Detect which cell encompasses the target text, then output its [X, Y] center coordinate. 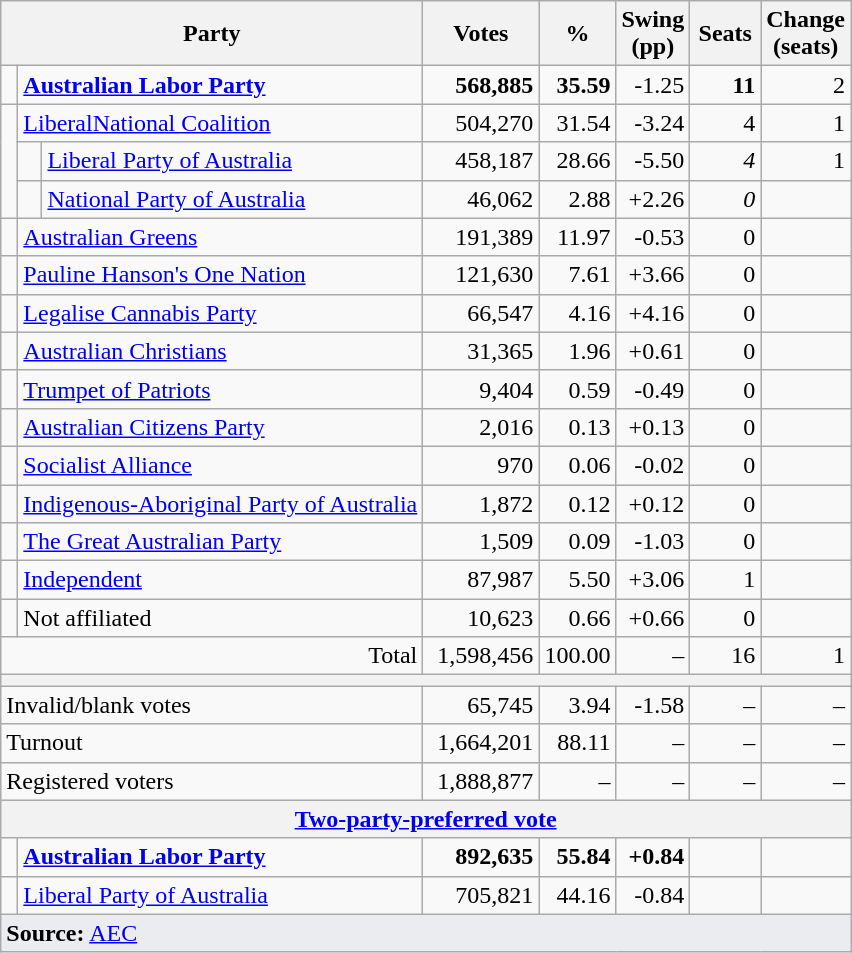
705,821 [481, 895]
-0.49 [653, 389]
+3.06 [653, 580]
Seats [726, 34]
Pauline Hanson's One Nation [220, 275]
0.13 [578, 427]
Australian Greens [220, 237]
% [578, 34]
+0.12 [653, 503]
0.06 [578, 465]
11.97 [578, 237]
11 [726, 85]
+4.16 [653, 313]
Socialist Alliance [220, 465]
Invalid/blank votes [212, 705]
+0.84 [653, 857]
+0.66 [653, 618]
-5.50 [653, 161]
-0.02 [653, 465]
+0.61 [653, 351]
87,987 [481, 580]
191,389 [481, 237]
-1.03 [653, 542]
Australian Christians [220, 351]
2.88 [578, 199]
Indigenous-Aboriginal Party of Australia [220, 503]
31,365 [481, 351]
Two-party-preferred vote [426, 819]
568,885 [481, 85]
-1.25 [653, 85]
970 [481, 465]
9,404 [481, 389]
55.84 [578, 857]
Swing (pp) [653, 34]
1,598,456 [481, 656]
Source: AEC [426, 933]
Votes [481, 34]
+3.66 [653, 275]
0.09 [578, 542]
121,630 [481, 275]
The Great Australian Party [220, 542]
Party [212, 34]
-1.58 [653, 705]
National Party of Australia [232, 199]
2 [806, 85]
1,664,201 [481, 743]
1,872 [481, 503]
16 [726, 656]
Registered voters [212, 781]
28.66 [578, 161]
3.94 [578, 705]
+0.13 [653, 427]
1,509 [481, 542]
892,635 [481, 857]
31.54 [578, 123]
0.66 [578, 618]
7.61 [578, 275]
Legalise Cannabis Party [220, 313]
0.12 [578, 503]
35.59 [578, 85]
Australian Citizens Party [220, 427]
-3.24 [653, 123]
1,888,877 [481, 781]
Change (seats) [806, 34]
Trumpet of Patriots [220, 389]
1.96 [578, 351]
-0.84 [653, 895]
458,187 [481, 161]
0.59 [578, 389]
44.16 [578, 895]
46,062 [481, 199]
2,016 [481, 427]
4.16 [578, 313]
5.50 [578, 580]
66,547 [481, 313]
+2.26 [653, 199]
65,745 [481, 705]
LiberalNational Coalition [220, 123]
88.11 [578, 743]
504,270 [481, 123]
10,623 [481, 618]
Not affiliated [220, 618]
Turnout [212, 743]
Independent [220, 580]
100.00 [578, 656]
-0.53 [653, 237]
Total [212, 656]
